Return (X, Y) of the center of cell containing provided text 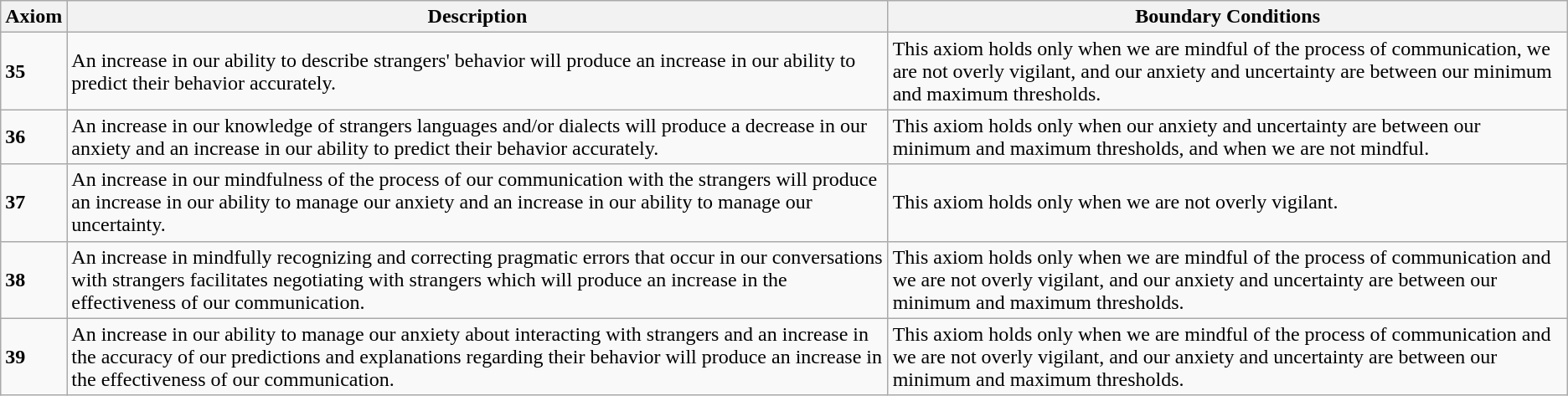
Boundary Conditions (1228, 17)
39 (34, 357)
38 (34, 280)
This axiom holds only when we are not overly vigilant. (1228, 203)
Axiom (34, 17)
Description (477, 17)
37 (34, 203)
35 (34, 71)
This axiom holds only when our anxiety and uncertainty are between our minimum and maximum thresholds, and when we are not mindful. (1228, 137)
36 (34, 137)
An increase in our ability to describe strangers' behavior will produce an increase in our ability to predict their behavior accurately. (477, 71)
